Locate the cell with the specified text and output its [x, y] center coordinate. 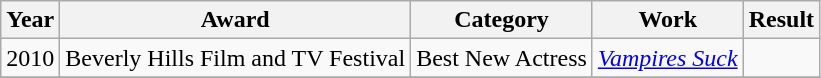
Best New Actress [502, 58]
Award [236, 20]
Category [502, 20]
Beverly Hills Film and TV Festival [236, 58]
Vampires Suck [668, 58]
2010 [30, 58]
Result [781, 20]
Work [668, 20]
Year [30, 20]
